For the text-containing cell, return its midpoint in (X, Y) coordinate format. 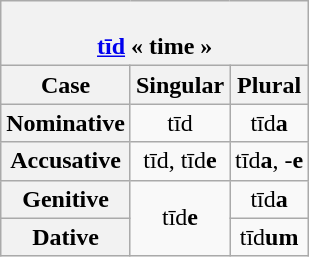
tīd (180, 123)
tīd, tīde (180, 161)
Genitive (66, 199)
Accusative (66, 161)
Case (66, 85)
tīdum (270, 237)
Dative (66, 237)
tīde (180, 218)
Nominative (66, 123)
Singular (180, 85)
tīd « time » (155, 34)
Plural (270, 85)
tīda, -e (270, 161)
